Scan for the cell matching the given text and deliver its [x, y] coordinate at center. 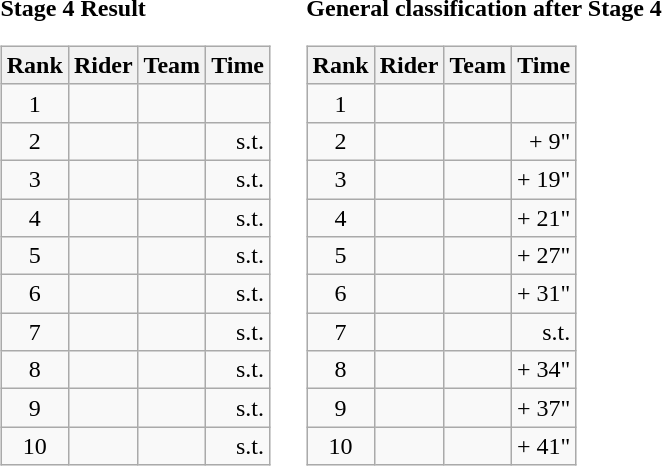
+ 34" [543, 370]
+ 21" [543, 217]
+ 37" [543, 408]
+ 27" [543, 256]
+ 19" [543, 179]
+ 41" [543, 446]
+ 31" [543, 294]
+ 9" [543, 141]
